Return (x, y) of the center of cell containing provided text 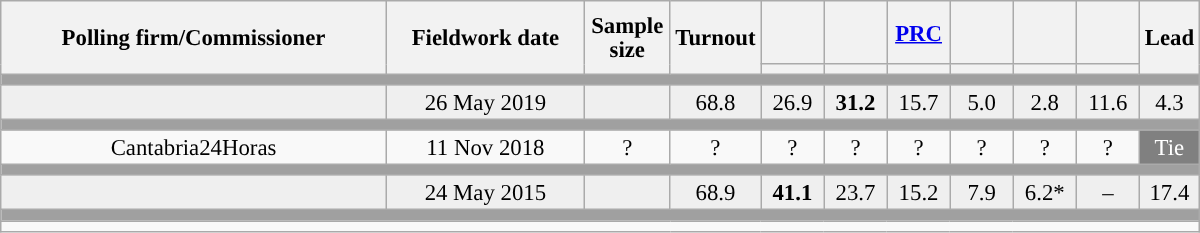
6.2* (1044, 194)
24 May 2015 (485, 194)
2.8 (1044, 102)
5.0 (982, 102)
11 Nov 2018 (485, 148)
68.8 (716, 102)
Cantabria24Horas (194, 148)
17.4 (1169, 194)
PRC (918, 32)
26 May 2019 (485, 102)
Sample size (627, 38)
26.9 (792, 102)
41.1 (792, 194)
Fieldwork date (485, 38)
Tie (1169, 148)
4.3 (1169, 102)
23.7 (856, 194)
31.2 (856, 102)
15.7 (918, 102)
11.6 (1108, 102)
Polling firm/Commissioner (194, 38)
Lead (1169, 38)
15.2 (918, 194)
7.9 (982, 194)
Turnout (716, 38)
– (1108, 194)
68.9 (716, 194)
